For the text-containing cell, return its midpoint in [X, Y] coordinate format. 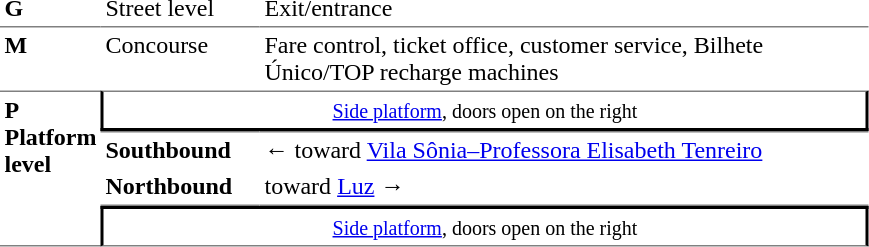
Concourse [180, 58]
← toward Vila Sônia–Professora Elisabeth Tenreiro [564, 150]
PPlatform level [50, 168]
M [50, 58]
Southbound [180, 150]
Fare control, ticket office, customer service, Bilhete Único/TOP recharge machines [564, 58]
toward Luz → [564, 187]
Northbound [180, 187]
